Scan for the cell matching the given text and deliver its (X, Y) coordinate at center. 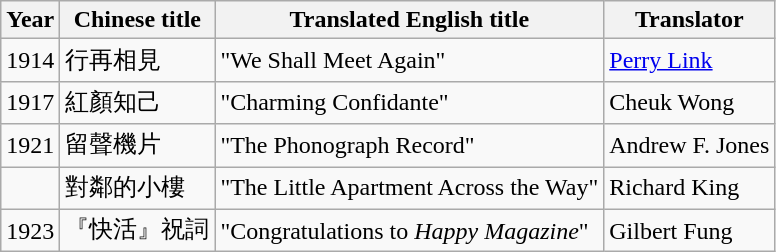
Perry Link (690, 60)
對鄰的小樓 (138, 188)
"Charming Confidante" (410, 102)
Year (30, 20)
留聲機片 (138, 146)
Cheuk Wong (690, 102)
行再相見 (138, 60)
"Congratulations to Happy Magazine" (410, 230)
Chinese title (138, 20)
"We Shall Meet Again" (410, 60)
Translator (690, 20)
1921 (30, 146)
Richard King (690, 188)
1923 (30, 230)
Andrew F. Jones (690, 146)
Gilbert Fung (690, 230)
"The Phonograph Record" (410, 146)
Translated English title (410, 20)
"The Little Apartment Across the Way" (410, 188)
紅顏知己 (138, 102)
『快活』祝詞 (138, 230)
1914 (30, 60)
1917 (30, 102)
